Provide the (x, y) coordinate of the cell's center where the given text is located.  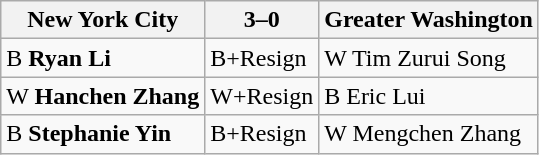
B Eric Lui (429, 96)
3–0 (262, 20)
New York City (103, 20)
W Mengchen Zhang (429, 134)
W Tim Zurui Song (429, 58)
W+Resign (262, 96)
W Hanchen Zhang (103, 96)
B Ryan Li (103, 58)
B Stephanie Yin (103, 134)
Greater Washington (429, 20)
